Output the (X, Y) coordinate of the center of the cell containing the given text.  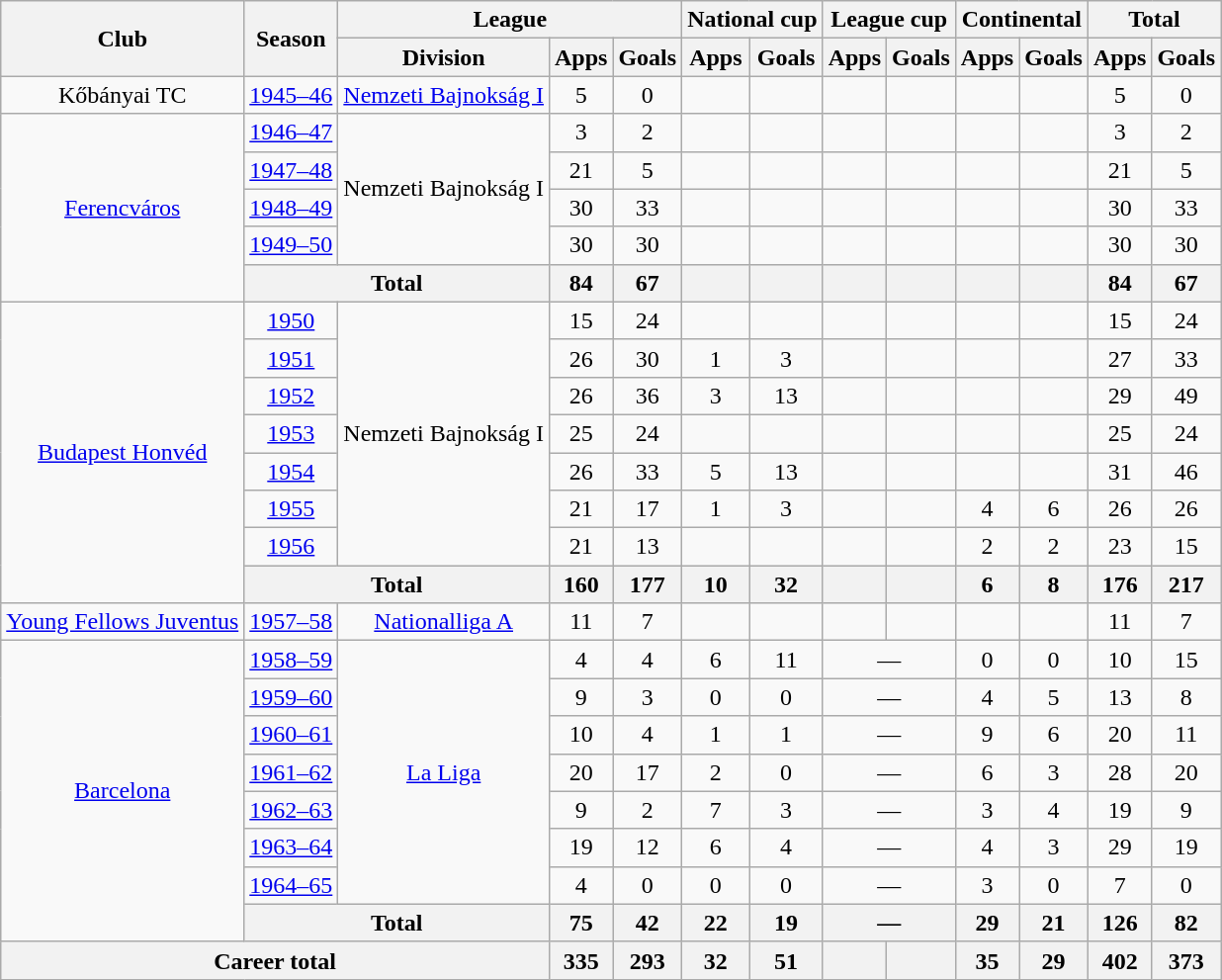
402 (1119, 960)
35 (987, 960)
1960–61 (291, 735)
36 (648, 396)
1957–58 (291, 622)
Young Fellows Juventus (123, 622)
1949–50 (291, 245)
Barcelona (123, 791)
126 (1119, 923)
La Liga (444, 772)
Club (123, 39)
1962–63 (291, 810)
Continental (1021, 20)
28 (1119, 772)
27 (1119, 358)
League (510, 20)
1958–59 (291, 660)
335 (580, 960)
42 (648, 923)
177 (648, 584)
Kőbányai TC (123, 95)
1948–49 (291, 208)
46 (1186, 472)
160 (580, 584)
1956 (291, 547)
League cup (889, 20)
Division (444, 57)
Ferencváros (123, 208)
1954 (291, 472)
82 (1186, 923)
1964–65 (291, 885)
1955 (291, 509)
12 (648, 847)
1945–46 (291, 95)
1951 (291, 358)
22 (716, 923)
31 (1119, 472)
Career total (275, 960)
75 (580, 923)
1950 (291, 320)
1959–60 (291, 697)
National cup (752, 20)
49 (1186, 396)
1947–48 (291, 170)
176 (1119, 584)
Nationalliga A (444, 622)
1961–62 (291, 772)
51 (786, 960)
373 (1186, 960)
1953 (291, 433)
293 (648, 960)
1946–47 (291, 133)
1952 (291, 396)
Budapest Honvéd (123, 452)
23 (1119, 547)
1963–64 (291, 847)
217 (1186, 584)
Season (291, 39)
